Scan for the cell matching the given text and deliver its [X, Y] coordinate at center. 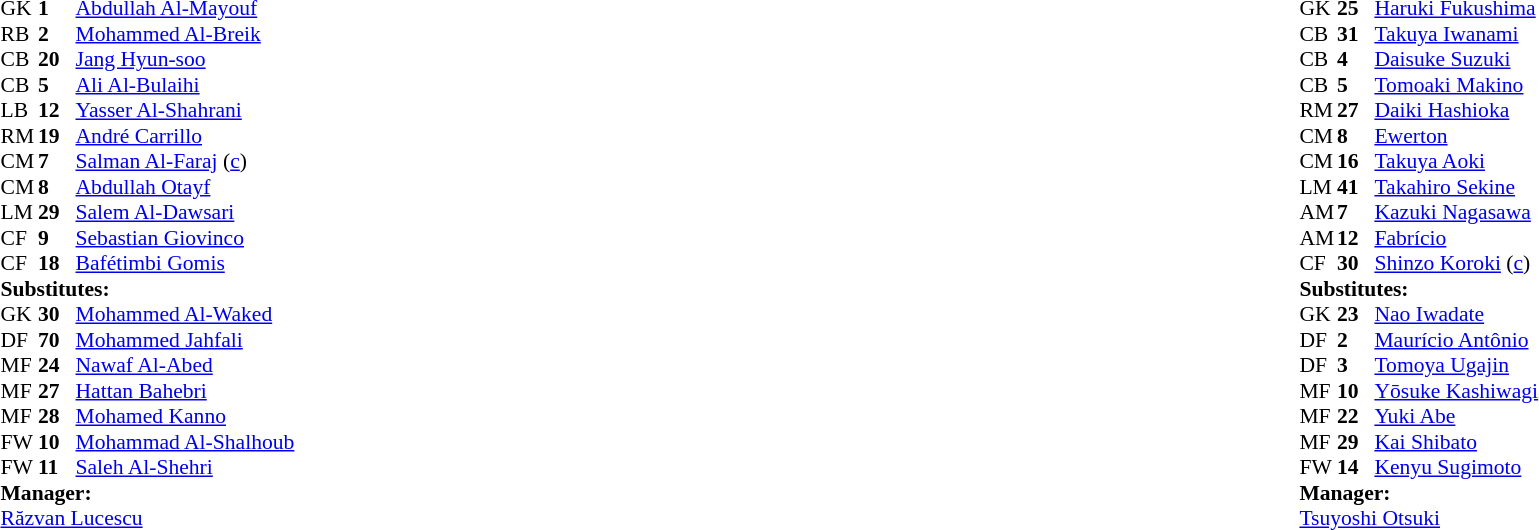
4 [1356, 59]
Yuki Abe [1456, 417]
LB [19, 111]
Mohammed Al-Breik [186, 34]
Nao Iwadate [1456, 315]
9 [57, 238]
Tomoaki Makino [1456, 85]
Abdullah Otayf [186, 187]
Yasser Al-Shahrani [186, 111]
28 [57, 417]
11 [57, 467]
Nawaf Al-Abed [186, 365]
Salman Al-Faraj (c) [186, 161]
Daiki Hashioka [1456, 111]
Tomoya Ugajin [1456, 365]
16 [1356, 161]
Salem Al-Dawsari [186, 213]
Kai Shibato [1456, 442]
Takahiro Sekine [1456, 187]
Jang Hyun-soo [186, 59]
Mohammed Jahfali [186, 340]
Shinzo Koroki (c) [1456, 263]
Kenyu Sugimoto [1456, 467]
Mohammed Al-Waked [186, 315]
RB [19, 34]
Hattan Bahebri [186, 391]
3 [1356, 365]
19 [57, 136]
14 [1356, 467]
41 [1356, 187]
Ewerton [1456, 136]
Saleh Al-Shehri [186, 467]
Takuya Iwanami [1456, 34]
Daisuke Suzuki [1456, 59]
Sebastian Giovinco [186, 238]
Kazuki Nagasawa [1456, 213]
Fabrício [1456, 238]
Ali Al-Bulaihi [186, 85]
18 [57, 263]
20 [57, 59]
22 [1356, 417]
23 [1356, 315]
Takuya Aoki [1456, 161]
André Carrillo [186, 136]
Yōsuke Kashiwagi [1456, 391]
24 [57, 365]
Bafétimbi Gomis [186, 263]
Mohamed Kanno [186, 417]
Maurício Antônio [1456, 340]
Mohammad Al-Shalhoub [186, 442]
70 [57, 340]
31 [1356, 34]
